Search for the cell housing the specified text and yield its [X, Y] center coordinate. 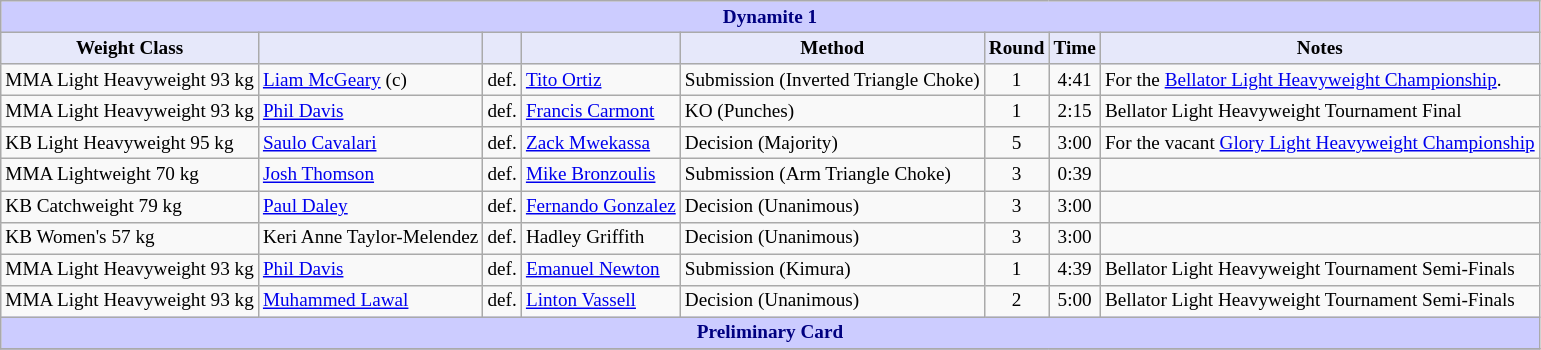
5 [1016, 143]
Fernando Gonzalez [600, 206]
2 [1016, 301]
For the Bellator Light Heavyweight Championship. [1320, 80]
Zack Mwekassa [600, 143]
0:39 [1074, 175]
Notes [1320, 48]
Mike Bronzoulis [600, 175]
Weight Class [130, 48]
Round [1016, 48]
Paul Daley [370, 206]
Dynamite 1 [770, 17]
2:15 [1074, 111]
MMA Lightweight 70 kg [130, 175]
Decision (Majority) [832, 143]
Preliminary Card [770, 333]
For the vacant Glory Light Heavyweight Championship [1320, 143]
KB Women's 57 kg [130, 238]
Francis Carmont [600, 111]
Submission (Kimura) [832, 270]
Submission (Inverted Triangle Choke) [832, 80]
Josh Thomson [370, 175]
Bellator Light Heavyweight Tournament Final [1320, 111]
Method [832, 48]
Linton Vassell [600, 301]
Muhammed Lawal [370, 301]
KO (Punches) [832, 111]
Saulo Cavalari [370, 143]
Hadley Griffith [600, 238]
4:41 [1074, 80]
Emanuel Newton [600, 270]
Keri Anne Taylor-Melendez [370, 238]
Submission (Arm Triangle Choke) [832, 175]
Liam McGeary (c) [370, 80]
KB Catchweight 79 kg [130, 206]
Time [1074, 48]
Tito Ortiz [600, 80]
4:39 [1074, 270]
KB Light Heavyweight 95 kg [130, 143]
5:00 [1074, 301]
